Output the [x, y] coordinate of the center of the cell containing the given text.  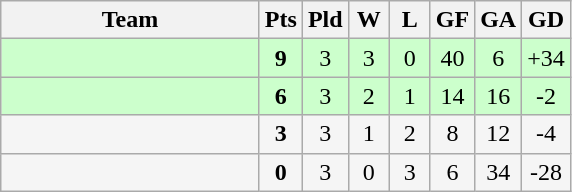
W [368, 20]
-4 [546, 134]
14 [452, 96]
9 [280, 58]
L [410, 20]
Pld [325, 20]
34 [498, 172]
+34 [546, 58]
GF [452, 20]
12 [498, 134]
Team [130, 20]
40 [452, 58]
-2 [546, 96]
GD [546, 20]
8 [452, 134]
Pts [280, 20]
-28 [546, 172]
16 [498, 96]
GA [498, 20]
